Extract the [x, y] coordinate from the center of the cell holding the provided text.  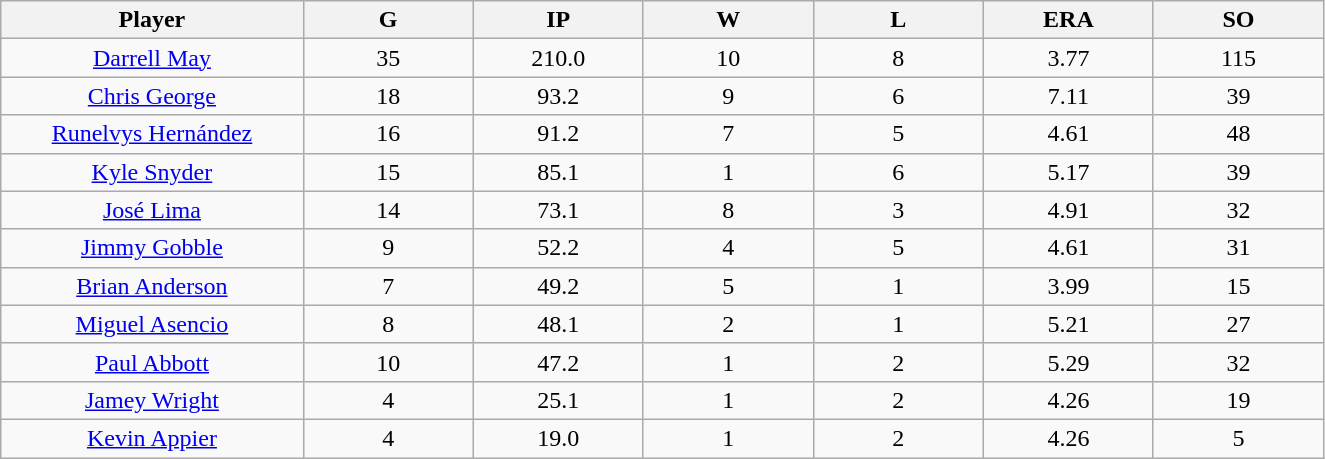
31 [1238, 248]
4.91 [1068, 210]
16 [388, 134]
93.2 [558, 96]
7.11 [1068, 96]
48.1 [558, 324]
18 [388, 96]
91.2 [558, 134]
Jamey Wright [152, 400]
Chris George [152, 96]
3.99 [1068, 286]
25.1 [558, 400]
G [388, 20]
49.2 [558, 286]
3.77 [1068, 58]
48 [1238, 134]
5.21 [1068, 324]
3 [898, 210]
Darrell May [152, 58]
85.1 [558, 172]
35 [388, 58]
Kyle Snyder [152, 172]
73.1 [558, 210]
14 [388, 210]
ERA [1068, 20]
W [728, 20]
SO [1238, 20]
47.2 [558, 362]
5.29 [1068, 362]
Jimmy Gobble [152, 248]
Paul Abbott [152, 362]
L [898, 20]
Runelvys Hernández [152, 134]
5.17 [1068, 172]
Brian Anderson [152, 286]
IP [558, 20]
Kevin Appier [152, 438]
19 [1238, 400]
210.0 [558, 58]
27 [1238, 324]
Miguel Asencio [152, 324]
Player [152, 20]
José Lima [152, 210]
19.0 [558, 438]
115 [1238, 58]
52.2 [558, 248]
